From the cell containing the given text, extract its center point as (X, Y) coordinate. 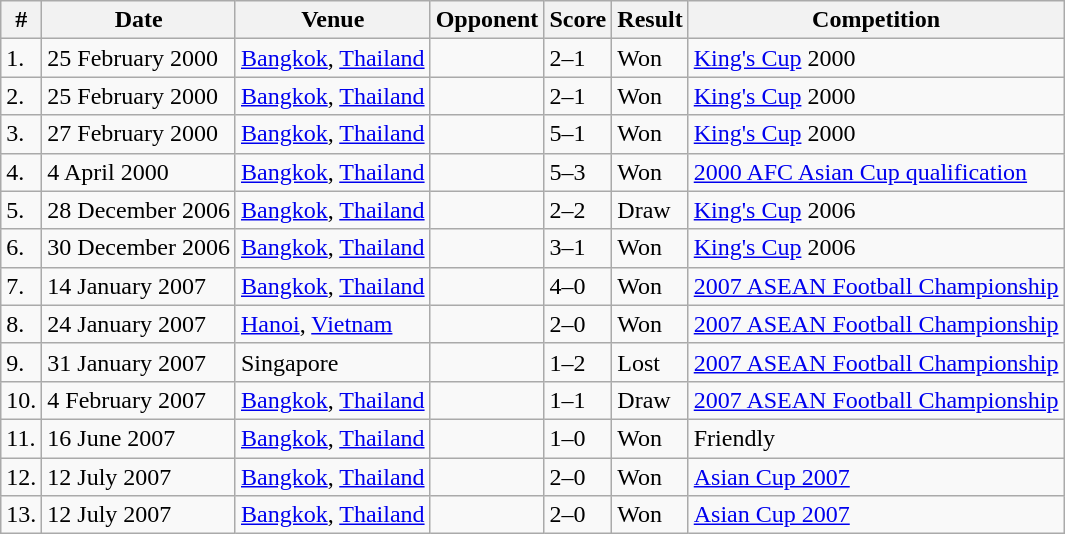
Friendly (876, 438)
31 January 2007 (139, 362)
4 February 2007 (139, 400)
Date (139, 20)
3–1 (578, 248)
1–1 (578, 400)
# (22, 20)
10. (22, 400)
Competition (876, 20)
4 April 2000 (139, 172)
2–2 (578, 210)
13. (22, 515)
30 December 2006 (139, 248)
2000 AFC Asian Cup qualification (876, 172)
24 January 2007 (139, 324)
9. (22, 362)
3. (22, 134)
Lost (650, 362)
1–0 (578, 438)
Opponent (487, 20)
5. (22, 210)
4–0 (578, 286)
1. (22, 58)
27 February 2000 (139, 134)
7. (22, 286)
11. (22, 438)
14 January 2007 (139, 286)
Singapore (332, 362)
5–1 (578, 134)
2. (22, 96)
5–3 (578, 172)
28 December 2006 (139, 210)
Score (578, 20)
Result (650, 20)
12. (22, 477)
Hanoi, Vietnam (332, 324)
4. (22, 172)
Venue (332, 20)
6. (22, 248)
8. (22, 324)
1–2 (578, 362)
16 June 2007 (139, 438)
